Return the (x, y) coordinate for the center point of the cell that contains the specified text.  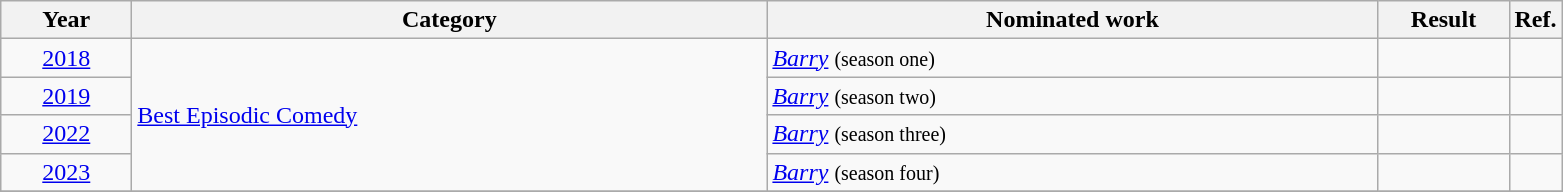
Year (66, 20)
2018 (66, 58)
Best Episodic Comedy (450, 115)
Barry (season two) (1072, 96)
2022 (66, 134)
2023 (66, 172)
Barry (season four) (1072, 172)
Result (1444, 20)
Barry (season one) (1072, 58)
2019 (66, 96)
Nominated work (1072, 20)
Ref. (1536, 20)
Category (450, 20)
Barry (season three) (1072, 134)
